Output the (x, y) coordinate of the center of the cell containing the given text.  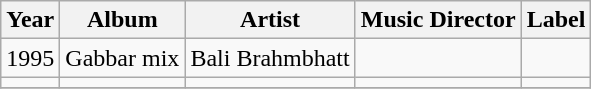
Music Director (438, 20)
Year (30, 20)
Artist (270, 20)
Gabbar mix (122, 58)
1995 (30, 58)
Label (556, 20)
Bali Brahmbhatt (270, 58)
Album (122, 20)
